For the text-containing cell, return its midpoint in (x, y) coordinate format. 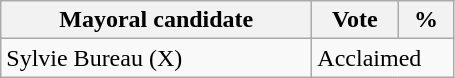
Vote (355, 20)
Acclaimed (383, 58)
Mayoral candidate (156, 20)
Sylvie Bureau (X) (156, 58)
% (426, 20)
